For the text-containing cell, return its midpoint in (X, Y) coordinate format. 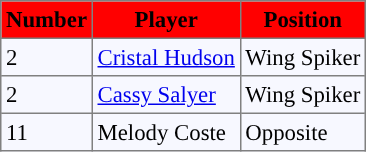
Player (166, 20)
11 (47, 132)
Position (302, 20)
Number (47, 20)
Cassy Salyer (166, 95)
Melody Coste (166, 132)
Cristal Hudson (166, 57)
Opposite (302, 132)
